Provide the [x, y] coordinate of the cell's center where the given text is located.  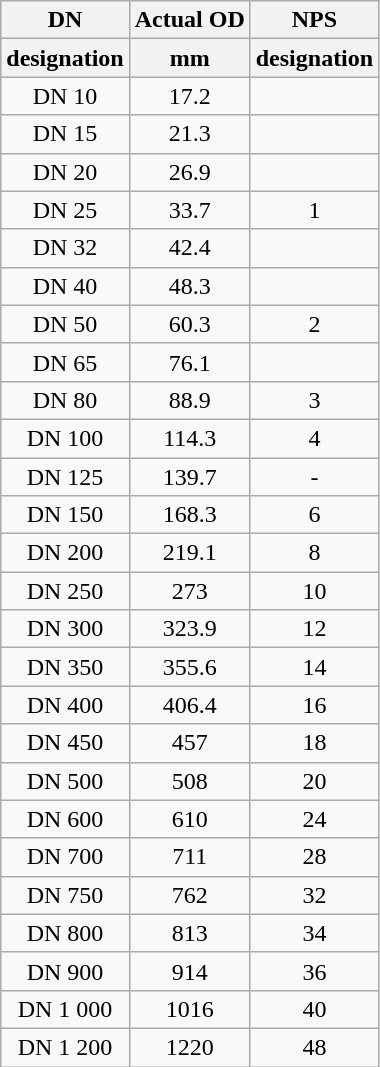
33.7 [190, 210]
DN 400 [65, 705]
219.1 [190, 553]
20 [314, 781]
406.4 [190, 705]
36 [314, 971]
88.9 [190, 400]
1 [314, 210]
10 [314, 591]
DN 800 [65, 933]
4 [314, 438]
DN 300 [65, 629]
18 [314, 743]
1220 [190, 1047]
114.3 [190, 438]
DN 900 [65, 971]
355.6 [190, 667]
610 [190, 819]
711 [190, 857]
32 [314, 895]
273 [190, 591]
DN 350 [65, 667]
40 [314, 1009]
139.7 [190, 477]
2 [314, 324]
DN 100 [65, 438]
3 [314, 400]
34 [314, 933]
DN 750 [65, 895]
DN 80 [65, 400]
762 [190, 895]
1016 [190, 1009]
12 [314, 629]
76.1 [190, 362]
- [314, 477]
DN 150 [65, 515]
DN 200 [65, 553]
DN 450 [65, 743]
DN 25 [65, 210]
DN 1 000 [65, 1009]
DN [65, 20]
Actual OD [190, 20]
NPS [314, 20]
17.2 [190, 96]
DN 600 [65, 819]
24 [314, 819]
457 [190, 743]
6 [314, 515]
914 [190, 971]
DN 20 [65, 172]
DN 32 [65, 248]
26.9 [190, 172]
DN 700 [65, 857]
DN 10 [65, 96]
DN 50 [65, 324]
14 [314, 667]
48 [314, 1047]
DN 250 [65, 591]
42.4 [190, 248]
168.3 [190, 515]
DN 40 [65, 286]
DN 15 [65, 134]
21.3 [190, 134]
DN 1 200 [65, 1047]
mm [190, 58]
28 [314, 857]
8 [314, 553]
813 [190, 933]
DN 65 [65, 362]
16 [314, 705]
DN 125 [65, 477]
60.3 [190, 324]
323.9 [190, 629]
48.3 [190, 286]
508 [190, 781]
DN 500 [65, 781]
